Detect which cell encompasses the target text, then output its [X, Y] center coordinate. 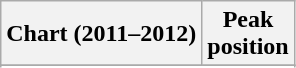
Chart (2011–2012) [102, 34]
Peakposition [248, 34]
